Return [x, y] of the center of cell containing provided text 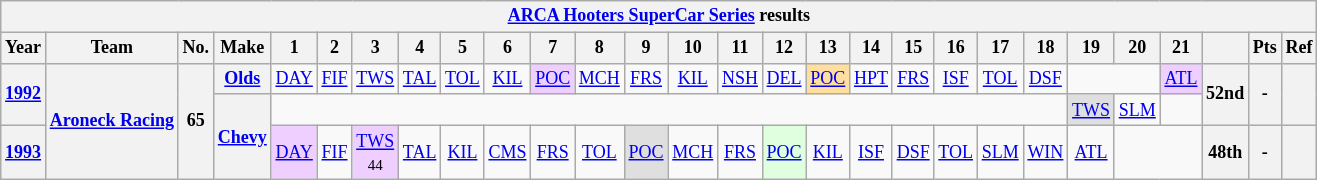
10 [693, 48]
21 [1181, 48]
19 [1092, 48]
NSH [740, 78]
7 [553, 48]
HPT [872, 78]
14 [872, 48]
8 [599, 48]
Pts [1264, 48]
CMS [508, 152]
52nd [1226, 94]
9 [646, 48]
DEL [784, 78]
6 [508, 48]
5 [462, 48]
Aroneck Racing [112, 121]
11 [740, 48]
4 [420, 48]
13 [828, 48]
Chevy [242, 136]
Olds [242, 78]
Ref [1299, 48]
TWS44 [376, 152]
Team [112, 48]
15 [913, 48]
20 [1137, 48]
12 [784, 48]
17 [1000, 48]
No. [196, 48]
18 [1046, 48]
65 [196, 121]
16 [956, 48]
3 [376, 48]
ARCA Hooters SuperCar Series results [659, 16]
2 [334, 48]
Year [24, 48]
1 [294, 48]
WIN [1046, 152]
1993 [24, 152]
Make [242, 48]
1992 [24, 94]
48th [1226, 152]
